Identify which cell holds the provided text, then report its [x, y] central coordinate. 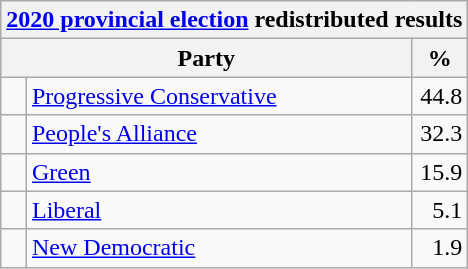
5.1 [440, 210]
15.9 [440, 172]
1.9 [440, 248]
New Democratic [218, 248]
Liberal [218, 210]
Green [218, 172]
2020 provincial election redistributed results [234, 20]
People's Alliance [218, 134]
44.8 [440, 96]
Party [206, 58]
32.3 [440, 134]
Progressive Conservative [218, 96]
% [440, 58]
